Pinpoint the cell where the given text exists, returning its (x, y) midpoint coordinate. 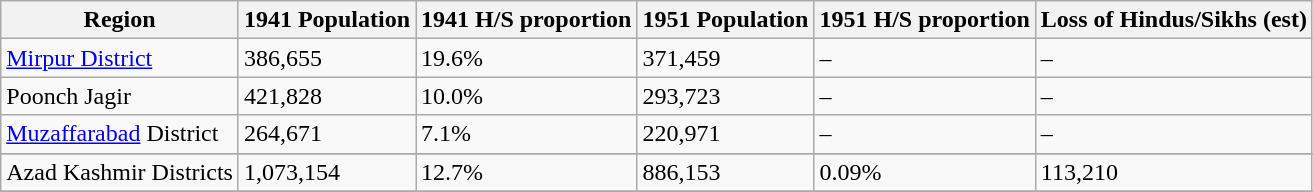
Loss of Hindus/Sikhs (est) (1174, 20)
293,723 (726, 96)
1,073,154 (326, 172)
Azad Kashmir Districts (120, 172)
1941 Population (326, 20)
264,671 (326, 134)
421,828 (326, 96)
Poonch Jagir (120, 96)
19.6% (526, 58)
220,971 (726, 134)
1951 H/S proportion (924, 20)
7.1% (526, 134)
886,153 (726, 172)
10.0% (526, 96)
12.7% (526, 172)
Region (120, 20)
386,655 (326, 58)
1941 H/S proportion (526, 20)
Muzaffarabad District (120, 134)
1951 Population (726, 20)
371,459 (726, 58)
Mirpur District (120, 58)
113,210 (1174, 172)
0.09% (924, 172)
